Scan for the cell matching the given text and deliver its [X, Y] coordinate at center. 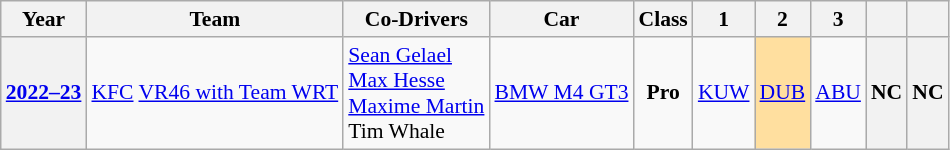
ABU [838, 93]
Sean Gelael Max Hesse Maxime Martin Tim Whale [416, 93]
Team [214, 19]
Year [44, 19]
BMW M4 GT3 [561, 93]
Co-Drivers [416, 19]
KFC VR46 with Team WRT [214, 93]
1 [724, 19]
KUW [724, 93]
3 [838, 19]
Car [561, 19]
DUB [783, 93]
Pro [664, 93]
Class [664, 19]
2022–23 [44, 93]
2 [783, 19]
